Locate the cell with the specified text and output its (X, Y) center coordinate. 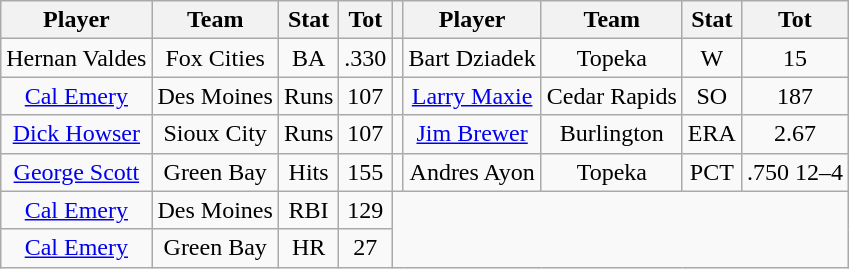
.750 12–4 (794, 172)
PCT (712, 172)
HR (308, 248)
Hits (308, 172)
ERA (712, 134)
155 (366, 172)
Hernan Valdes (76, 58)
RBI (308, 210)
Larry Maxie (472, 96)
George Scott (76, 172)
BA (308, 58)
Andres Ayon (472, 172)
129 (366, 210)
Cedar Rapids (612, 96)
Fox Cities (215, 58)
187 (794, 96)
Jim Brewer (472, 134)
.330 (366, 58)
W (712, 58)
Burlington (612, 134)
Dick Howser (76, 134)
2.67 (794, 134)
15 (794, 58)
Bart Dziadek (472, 58)
Sioux City (215, 134)
SO (712, 96)
27 (366, 248)
